Capture the cell that displays the provided text and extract its [X, Y] central coordinate. 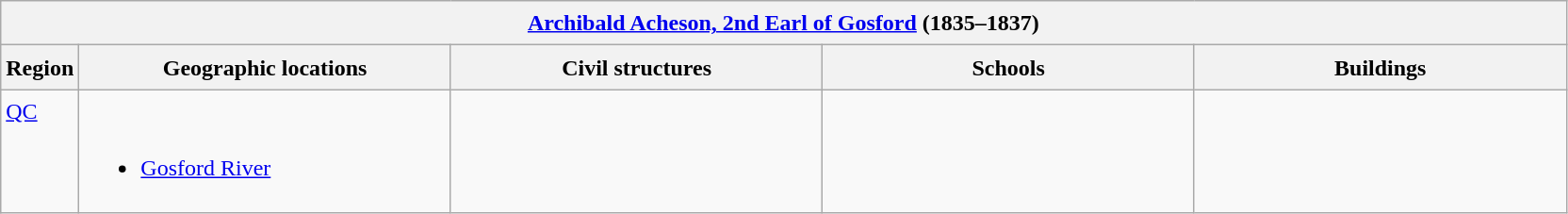
Civil structures [637, 68]
Schools [1008, 68]
Geographic locations [266, 68]
Buildings [1380, 68]
Gosford River [266, 151]
Region [40, 68]
Archibald Acheson, 2nd Earl of Gosford (1835–1837) [784, 23]
QC [40, 151]
